Output the (X, Y) coordinate of the center of the cell containing the given text.  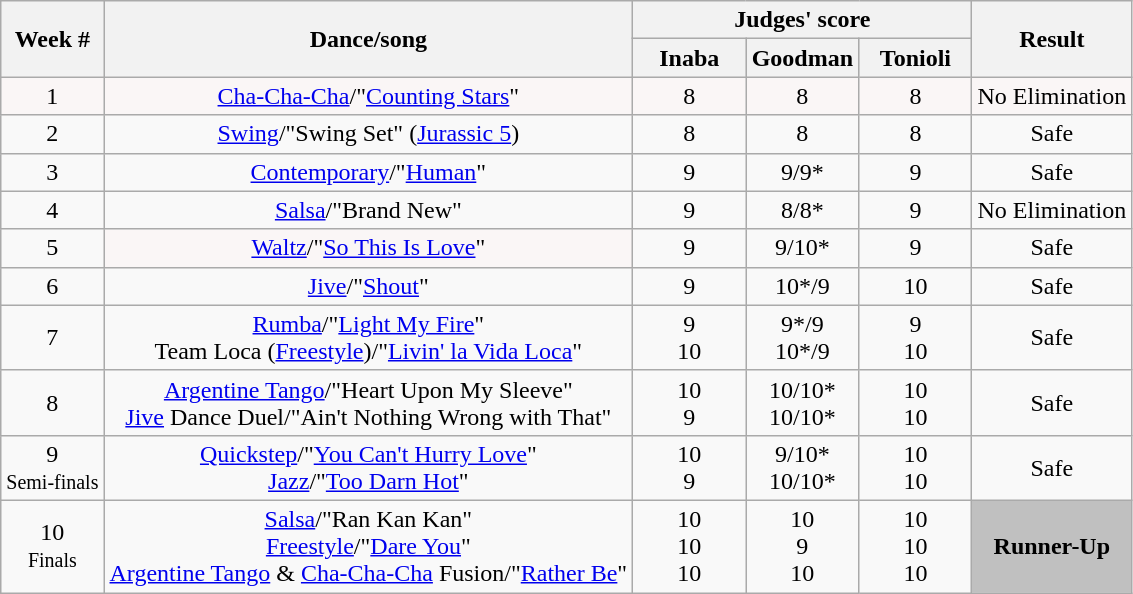
Salsa/"Ran Kan Kan"Freestyle/"Dare You"Argentine Tango & Cha-Cha-Cha Fusion/"Rather Be" (368, 546)
2 (52, 134)
Goodman (802, 58)
Tonioli (916, 58)
9Semi-finals (52, 468)
Quickstep/"You Can't Hurry Love"Jazz/"Too Darn Hot" (368, 468)
Dance/song (368, 39)
6 (52, 286)
10910 (802, 546)
Runner-Up (1052, 546)
Argentine Tango/"Heart Upon My Sleeve"Jive Dance Duel/"Ain't Nothing Wrong with That" (368, 402)
9/9* (802, 172)
3 (52, 172)
Salsa/"Brand New" (368, 210)
Swing/"Swing Set" (Jurassic 5) (368, 134)
5 (52, 248)
Week # (52, 39)
4 (52, 210)
Inaba (690, 58)
1 (52, 96)
Jive/"Shout" (368, 286)
Result (1052, 39)
10*/9 (802, 286)
10Finals (52, 546)
Judges' score (802, 20)
9*/910*/9 (802, 338)
Cha-Cha-Cha/"Counting Stars" (368, 96)
10 (916, 286)
Rumba/"Light My Fire"Team Loca (Freestyle)/"Livin' la Vida Loca" (368, 338)
9/10* (802, 248)
9/10*10/10* (802, 468)
10/10*10/10* (802, 402)
Contemporary/"Human" (368, 172)
7 (52, 338)
Waltz/"So This Is Love" (368, 248)
8/8* (802, 210)
